Locate the cell with the specified text and output its [x, y] center coordinate. 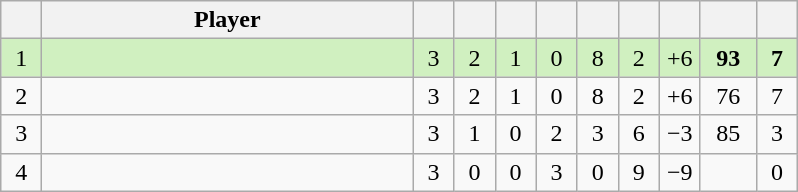
93 [728, 58]
Player [228, 20]
4 [22, 172]
−3 [680, 134]
76 [728, 96]
85 [728, 134]
6 [638, 134]
−9 [680, 172]
9 [638, 172]
